Detect which cell encompasses the target text, then output its [X, Y] center coordinate. 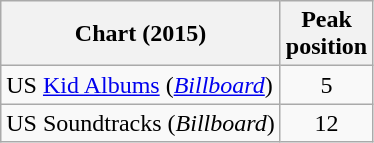
Chart (2015) [141, 34]
12 [326, 123]
US Kid Albums (Billboard) [141, 85]
Peakposition [326, 34]
US Soundtracks (Billboard) [141, 123]
5 [326, 85]
